Scan for the cell matching the given text and deliver its (X, Y) coordinate at center. 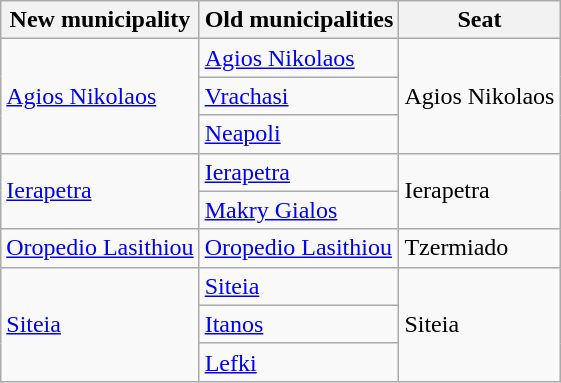
Old municipalities (299, 20)
Lefki (299, 362)
Vrachasi (299, 96)
Seat (480, 20)
Itanos (299, 324)
Makry Gialos (299, 210)
New municipality (100, 20)
Neapoli (299, 134)
Tzermiado (480, 248)
